Output the [X, Y] coordinate of the center of the cell containing the given text.  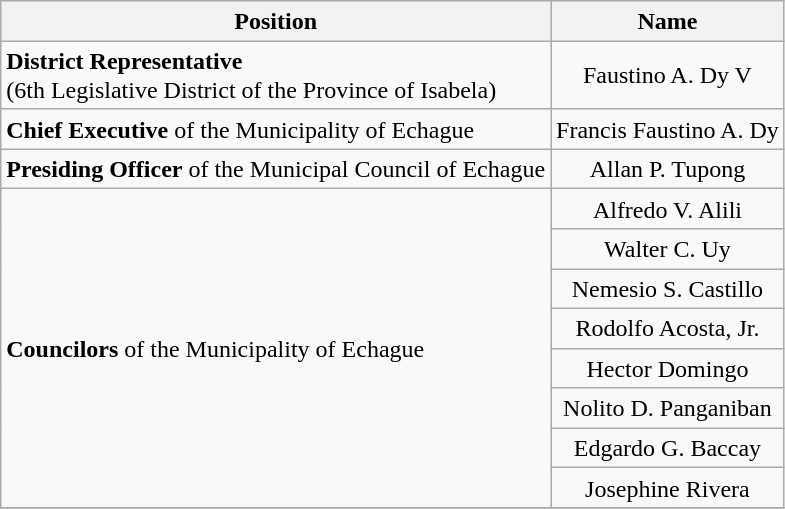
Josephine Rivera [668, 488]
Councilors of the Municipality of Echague [276, 348]
Faustino A. Dy V [668, 76]
Nolito D. Panganiban [668, 408]
District Representative(6th Legislative District of the Province of Isabela) [276, 76]
Rodolfo Acosta, Jr. [668, 328]
Walter C. Uy [668, 249]
Position [276, 21]
Presiding Officer of the Municipal Council of Echague [276, 169]
Nemesio S. Castillo [668, 289]
Name [668, 21]
Chief Executive of the Municipality of Echague [276, 129]
Allan P. Tupong [668, 169]
Francis Faustino A. Dy [668, 129]
Hector Domingo [668, 368]
Alfredo V. Alili [668, 209]
Edgardo G. Baccay [668, 448]
